Pinpoint the cell where the given text exists, returning its [x, y] midpoint coordinate. 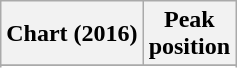
Peak position [189, 34]
Chart (2016) [72, 34]
